Return (x, y) of the center of cell containing provided text 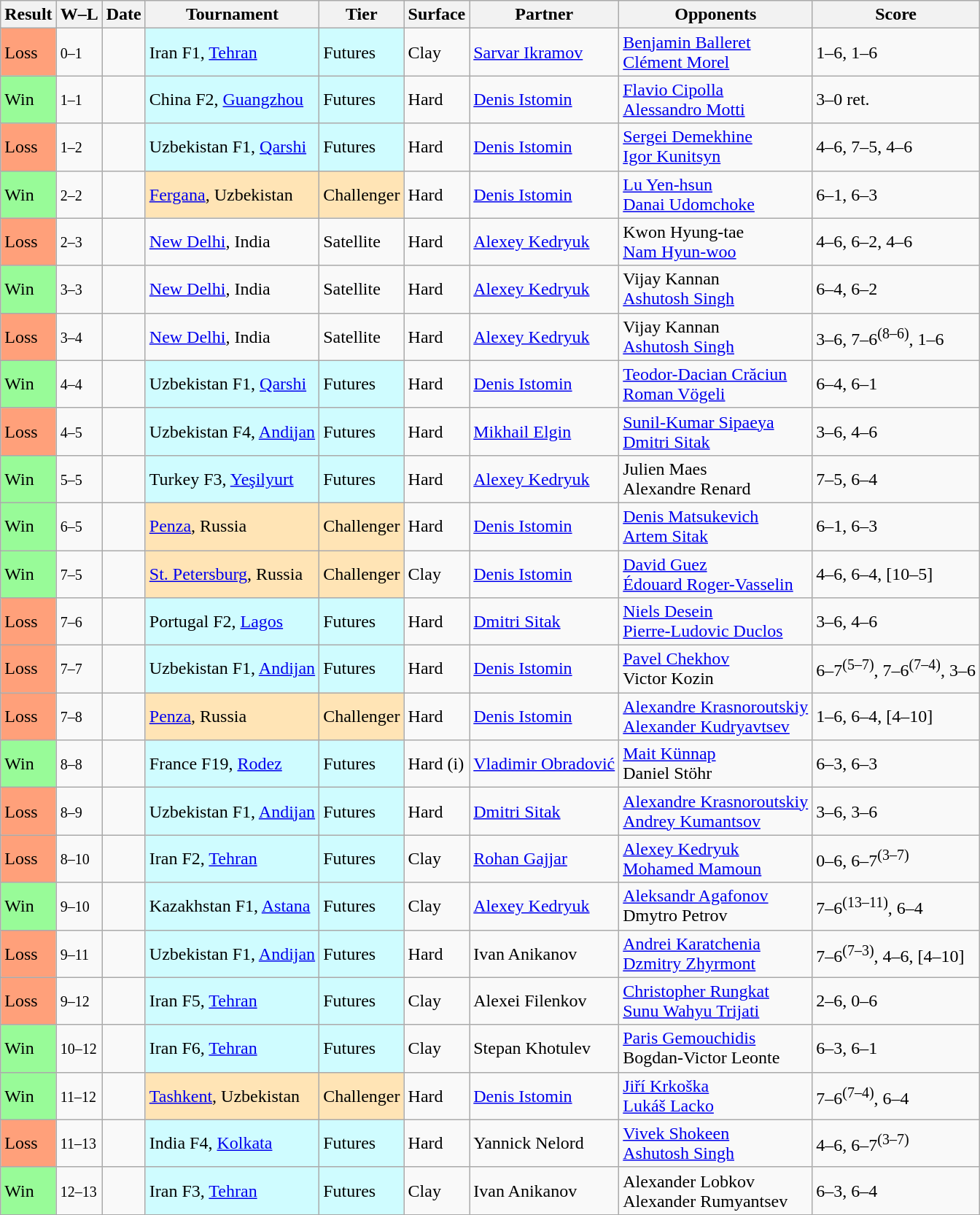
3–3 (79, 289)
7–6 (79, 621)
St. Petersburg, Russia (232, 573)
Turkey F3, Yeşilyurt (232, 478)
Benjamin Balleret Clément Morel (716, 53)
1–1 (79, 99)
Rohan Gajjar (544, 859)
Teodor-Dacian Crăciun Roman Vögeli (716, 384)
7–6(7–4), 6–4 (896, 1095)
Denis Matsukevich Artem Sitak (716, 527)
11–13 (79, 1144)
David Guez Édouard Roger-Vasselin (716, 573)
Iran F3, Tehran (232, 1190)
Jiří Krkoška Lukáš Lacko (716, 1095)
Aleksandr Agafonov Dmytro Petrov (716, 906)
2–6, 0–6 (896, 1001)
Pavel Chekhov Victor Kozin (716, 669)
Flavio Cipolla Alessandro Motti (716, 99)
9–12 (79, 1001)
4–6, 6–7(3–7) (896, 1144)
4–6, 7–5, 4–6 (896, 147)
6–4, 6–1 (896, 384)
Yannick Nelord (544, 1144)
W–L (79, 15)
Iran F1, Tehran (232, 53)
0–6, 6–7(3–7) (896, 859)
6–5 (79, 527)
Iran F6, Tehran (232, 1049)
4–6, 6–4, [10–5] (896, 573)
Mikhail Elgin (544, 432)
Hard (i) (437, 764)
Julien Maes Alexandre Renard (716, 478)
Sunil-Kumar Sipaeya Dmitri Sitak (716, 432)
Date (124, 15)
8–9 (79, 811)
6–3, 6–1 (896, 1049)
Mait Künnap Daniel Stöhr (716, 764)
Score (896, 15)
Fergana, Uzbekistan (232, 194)
Alexandre Krasnoroutskiy Alexander Kudryavtsev (716, 716)
Kwon Hyung-tae Nam Hyun-woo (716, 242)
3–4 (79, 337)
Niels Desein Pierre-Ludovic Duclos (716, 621)
1–2 (79, 147)
Sergei Demekhine Igor Kunitsyn (716, 147)
Partner (544, 15)
Alexandre Krasnoroutskiy Andrey Kumantsov (716, 811)
7–6(13–11), 6–4 (896, 906)
7–7 (79, 669)
Uzbekistan F4, Andijan (232, 432)
3–6, 7–6(8–6), 1–6 (896, 337)
Opponents (716, 15)
Kazakhstan F1, Astana (232, 906)
0–1 (79, 53)
Surface (437, 15)
1–6, 1–6 (896, 53)
12–13 (79, 1190)
7–5 (79, 573)
Lu Yen-hsun Danai Udomchoke (716, 194)
5–5 (79, 478)
6–7(5–7), 7–6(7–4), 3–6 (896, 669)
3–6, 3–6 (896, 811)
6–3, 6–3 (896, 764)
Vivek Shokeen Ashutosh Singh (716, 1144)
8–10 (79, 859)
Tier (362, 15)
India F4, Kolkata (232, 1144)
8–8 (79, 764)
Iran F5, Tehran (232, 1001)
Iran F2, Tehran (232, 859)
7–8 (79, 716)
Christopher Rungkat Sunu Wahyu Trijati (716, 1001)
7–6(7–3), 4–6, [4–10] (896, 954)
Sarvar Ikramov (544, 53)
11–12 (79, 1095)
6–3, 6–4 (896, 1190)
Alexander Lobkov Alexander Rumyantsev (716, 1190)
Alexei Filenkov (544, 1001)
Vladimir Obradović (544, 764)
China F2, Guangzhou (232, 99)
9–11 (79, 954)
Paris Gemouchidis Bogdan-Victor Leonte (716, 1049)
7–5, 6–4 (896, 478)
6–4, 6–2 (896, 289)
10–12 (79, 1049)
4–5 (79, 432)
1–6, 6–4, [4–10] (896, 716)
France F19, Rodez (232, 764)
Alexey Kedryuk Mohamed Mamoun (716, 859)
Tashkent, Uzbekistan (232, 1095)
4–6, 6–2, 4–6 (896, 242)
2–3 (79, 242)
Result (28, 15)
3–0 ret. (896, 99)
Tournament (232, 15)
Portugal F2, Lagos (232, 621)
Stepan Khotulev (544, 1049)
4–4 (79, 384)
9–10 (79, 906)
Andrei Karatchenia Dzmitry Zhyrmont (716, 954)
2–2 (79, 194)
